Extract the (x, y) coordinate from the center of the cell holding the provided text.  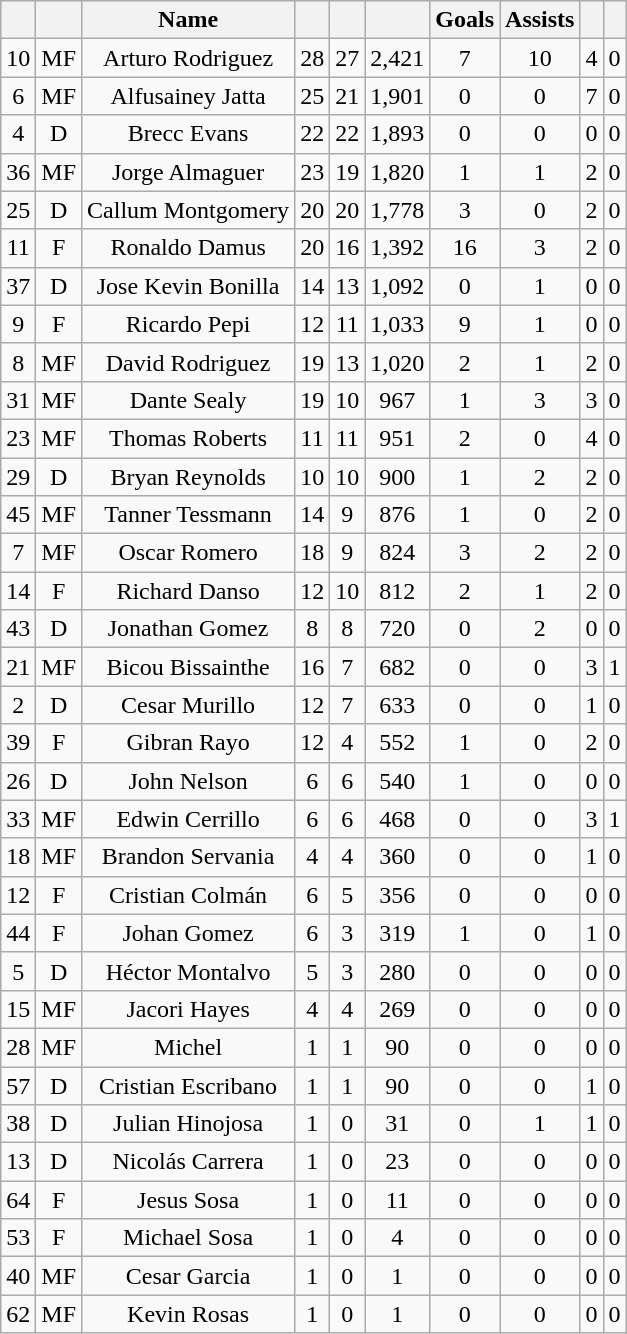
Name (188, 20)
824 (398, 553)
Jose Kevin Bonilla (188, 286)
Michael Sosa (188, 1238)
319 (398, 933)
1,020 (398, 362)
40 (18, 1276)
Michel (188, 1047)
1,392 (398, 248)
682 (398, 667)
Ronaldo Damus (188, 248)
Callum Montgomery (188, 210)
64 (18, 1200)
Cesar Garcia (188, 1276)
43 (18, 629)
Arturo Rodriguez (188, 58)
1,893 (398, 134)
39 (18, 743)
John Nelson (188, 781)
27 (348, 58)
Tanner Tessmann (188, 515)
Goals (465, 20)
Bicou Bissainthe (188, 667)
Jesus Sosa (188, 1200)
468 (398, 819)
Julian Hinojosa (188, 1124)
Jacori Hayes (188, 1009)
356 (398, 895)
Johan Gomez (188, 933)
Héctor Montalvo (188, 971)
2,421 (398, 58)
540 (398, 781)
876 (398, 515)
33 (18, 819)
Alfusainey Jatta (188, 96)
Thomas Roberts (188, 438)
44 (18, 933)
Edwin Cerrillo (188, 819)
Cesar Murillo (188, 705)
38 (18, 1124)
Cristian Escribano (188, 1085)
1,092 (398, 286)
720 (398, 629)
Cristian Colmán (188, 895)
360 (398, 857)
62 (18, 1314)
1,820 (398, 172)
Jonathan Gomez (188, 629)
29 (18, 477)
552 (398, 743)
1,778 (398, 210)
Bryan Reynolds (188, 477)
633 (398, 705)
57 (18, 1085)
Oscar Romero (188, 553)
Dante Sealy (188, 400)
900 (398, 477)
David Rodriguez (188, 362)
1,901 (398, 96)
45 (18, 515)
Nicolás Carrera (188, 1162)
Gibran Rayo (188, 743)
15 (18, 1009)
269 (398, 1009)
Ricardo Pepi (188, 324)
36 (18, 172)
53 (18, 1238)
951 (398, 438)
812 (398, 591)
Kevin Rosas (188, 1314)
Jorge Almaguer (188, 172)
Brecc Evans (188, 134)
37 (18, 286)
967 (398, 400)
Richard Danso (188, 591)
Assists (540, 20)
1,033 (398, 324)
280 (398, 971)
Brandon Servania (188, 857)
26 (18, 781)
